Search for the cell housing the specified text and yield its [x, y] center coordinate. 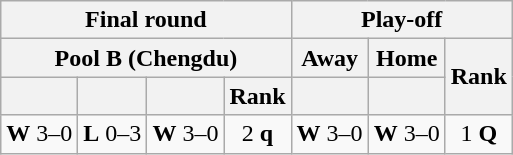
1 Q [478, 134]
L 0–3 [112, 134]
Final round [146, 20]
Pool B (Chengdu) [146, 58]
Home [406, 58]
Play-off [402, 20]
2 q [258, 134]
Away [330, 58]
